Search for the cell housing the specified text and yield its (X, Y) center coordinate. 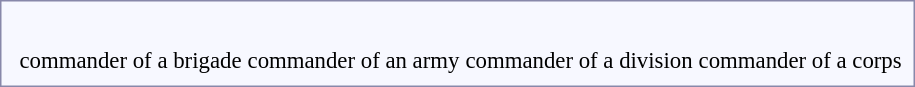
commander of a division (579, 46)
commander of a corps (800, 46)
commander of a brigade (130, 46)
commander of an army (354, 46)
